Detect which cell encompasses the target text, then output its (X, Y) center coordinate. 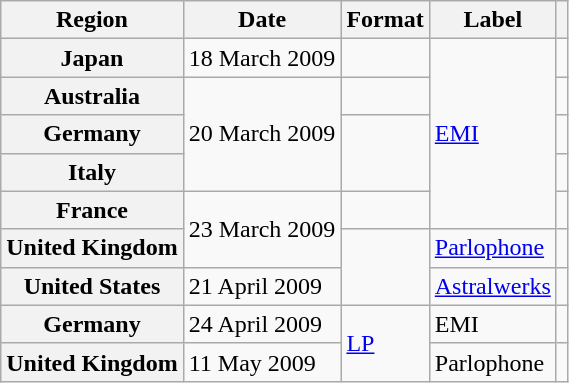
21 April 2009 (262, 286)
Label (492, 20)
Format (385, 20)
24 April 2009 (262, 324)
Astralwerks (492, 286)
Italy (92, 172)
23 March 2009 (262, 229)
LP (385, 343)
Date (262, 20)
Australia (92, 96)
Japan (92, 58)
Region (92, 20)
11 May 2009 (262, 362)
18 March 2009 (262, 58)
20 March 2009 (262, 134)
France (92, 210)
United States (92, 286)
